From the cell containing the given text, extract its center point as [X, Y] coordinate. 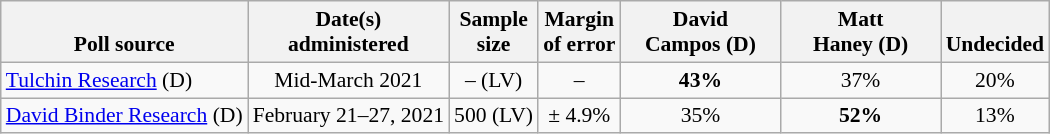
35% [700, 116]
Tulchin Research (D) [124, 80]
13% [995, 116]
Undecided [995, 32]
52% [860, 116]
– [579, 80]
Marginof error [579, 32]
Poll source [124, 32]
Mid-March 2021 [348, 80]
± 4.9% [579, 116]
20% [995, 80]
43% [700, 80]
Date(s)administered [348, 32]
February 21–27, 2021 [348, 116]
500 (LV) [494, 116]
37% [860, 80]
DavidCampos (D) [700, 32]
David Binder Research (D) [124, 116]
– (LV) [494, 80]
Samplesize [494, 32]
MattHaney (D) [860, 32]
